Capture the cell that displays the provided text and extract its (X, Y) central coordinate. 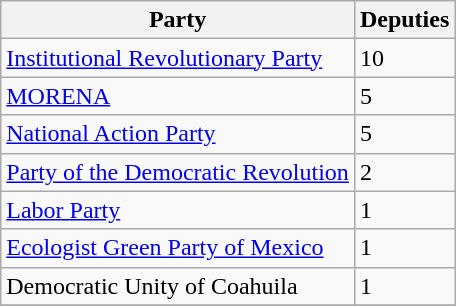
National Action Party (178, 134)
Deputies (404, 20)
Institutional Revolutionary Party (178, 58)
MORENA (178, 96)
Party (178, 20)
Ecologist Green Party of Mexico (178, 248)
2 (404, 172)
Labor Party (178, 210)
Democratic Unity of Coahuila (178, 286)
Party of the Democratic Revolution (178, 172)
10 (404, 58)
